Return the (x, y) coordinate for the center point of the cell that contains the specified text.  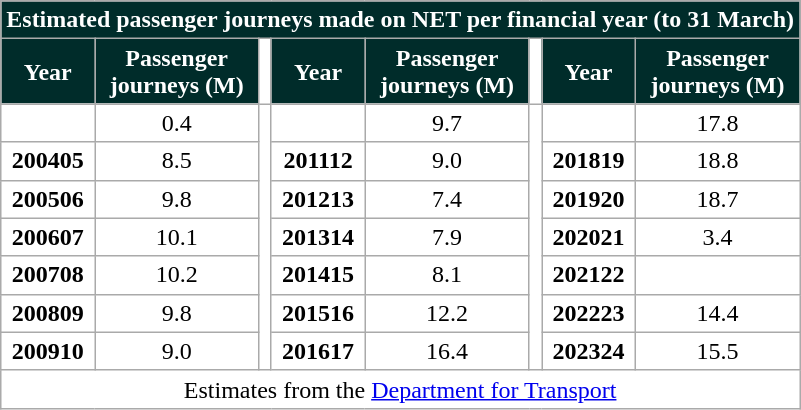
18.8 (717, 161)
201314 (318, 237)
201415 (318, 275)
200405 (48, 161)
14.4 (717, 313)
201819 (589, 161)
200809 (48, 313)
10.1 (177, 237)
12.2 (447, 313)
18.7 (717, 199)
8.5 (177, 161)
9.7 (447, 123)
10.2 (177, 275)
202122 (589, 275)
0.4 (177, 123)
201617 (318, 351)
17.8 (717, 123)
202021 (589, 237)
200506 (48, 199)
Estimated passenger journeys made on NET per financial year (to 31 March) (400, 20)
7.4 (447, 199)
201112 (318, 161)
Estimates from the Department for Transport (400, 389)
15.5 (717, 351)
200910 (48, 351)
3.4 (717, 237)
200708 (48, 275)
200607 (48, 237)
202223 (589, 313)
202324 (589, 351)
16.4 (447, 351)
7.9 (447, 237)
8.1 (447, 275)
201920 (589, 199)
201516 (318, 313)
201213 (318, 199)
